Capture the cell that displays the provided text and extract its [X, Y] central coordinate. 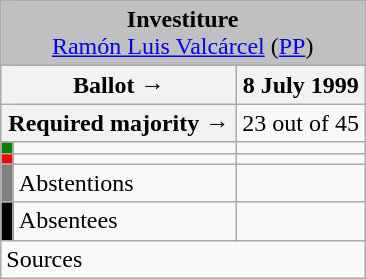
Abstentions [125, 183]
InvestitureRamón Luis Valcárcel (PP) [183, 34]
8 July 1999 [301, 85]
Absentees [125, 221]
Ballot → [119, 85]
Required majority → [119, 123]
Sources [183, 259]
23 out of 45 [301, 123]
